From the cell containing the given text, extract its center point as (x, y) coordinate. 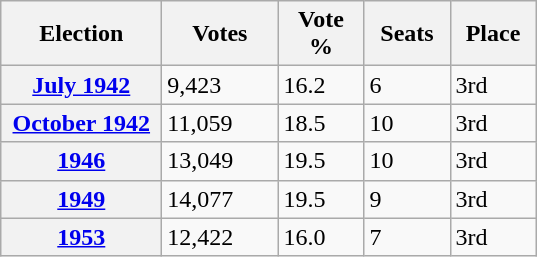
13,049 (220, 161)
6 (407, 85)
Election (82, 34)
9,423 (220, 85)
Place (493, 34)
9 (407, 199)
1953 (82, 237)
12,422 (220, 237)
18.5 (321, 123)
July 1942 (82, 85)
Seats (407, 34)
7 (407, 237)
14,077 (220, 199)
16.2 (321, 85)
1946 (82, 161)
11,059 (220, 123)
16.0 (321, 237)
October 1942 (82, 123)
1949 (82, 199)
Vote % (321, 34)
Votes (220, 34)
